Identify which cell holds the provided text, then report its (X, Y) central coordinate. 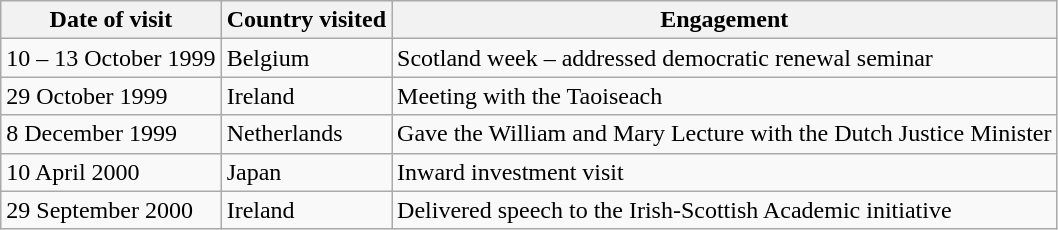
Engagement (724, 20)
Gave the William and Mary Lecture with the Dutch Justice Minister (724, 134)
Delivered speech to the Irish-Scottish Academic initiative (724, 210)
Inward investment visit (724, 172)
Belgium (306, 58)
Meeting with the Taoiseach (724, 96)
Scotland week – addressed democratic renewal seminar (724, 58)
29 October 1999 (111, 96)
Date of visit (111, 20)
8 December 1999 (111, 134)
Country visited (306, 20)
10 April 2000 (111, 172)
Netherlands (306, 134)
10 – 13 October 1999 (111, 58)
29 September 2000 (111, 210)
Japan (306, 172)
